Locate the cell with the specified text and output its [X, Y] center coordinate. 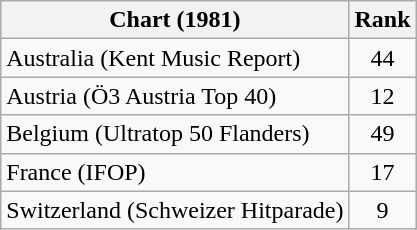
Austria (Ö3 Austria Top 40) [175, 96]
44 [382, 58]
17 [382, 172]
Australia (Kent Music Report) [175, 58]
Belgium (Ultratop 50 Flanders) [175, 134]
Switzerland (Schweizer Hitparade) [175, 210]
9 [382, 210]
Rank [382, 20]
49 [382, 134]
12 [382, 96]
Chart (1981) [175, 20]
France (IFOP) [175, 172]
